Return [x, y] of the center of cell containing provided text 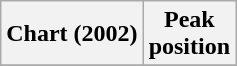
Chart (2002) [72, 34]
Peakposition [189, 34]
